Capture the cell that displays the provided text and extract its [X, Y] central coordinate. 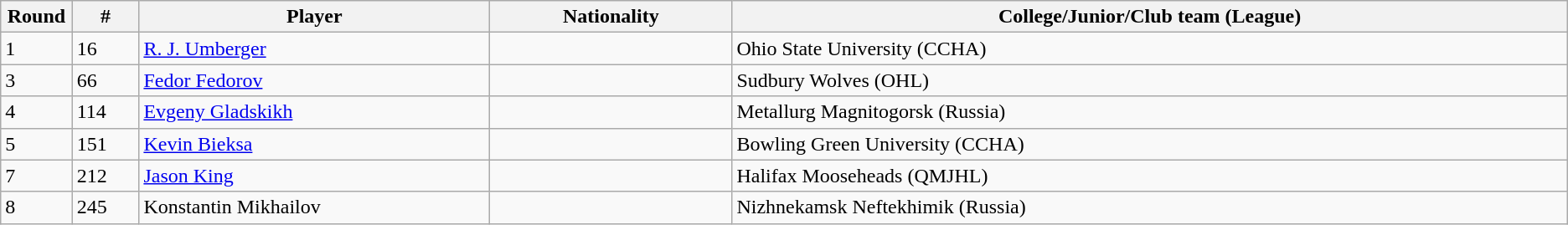
245 [106, 207]
Kevin Bieksa [315, 144]
151 [106, 144]
Fedor Fedorov [315, 80]
Round [37, 17]
66 [106, 80]
Jason King [315, 176]
3 [37, 80]
Sudbury Wolves (OHL) [1149, 80]
16 [106, 49]
212 [106, 176]
# [106, 17]
Player [315, 17]
Halifax Mooseheads (QMJHL) [1149, 176]
Nationality [611, 17]
Ohio State University (CCHA) [1149, 49]
1 [37, 49]
R. J. Umberger [315, 49]
Evgeny Gladskikh [315, 112]
Bowling Green University (CCHA) [1149, 144]
4 [37, 112]
Konstantin Mikhailov [315, 207]
7 [37, 176]
8 [37, 207]
5 [37, 144]
Nizhnekamsk Neftekhimik (Russia) [1149, 207]
114 [106, 112]
Metallurg Magnitogorsk (Russia) [1149, 112]
College/Junior/Club team (League) [1149, 17]
